Scan for the cell matching the given text and deliver its (X, Y) coordinate at center. 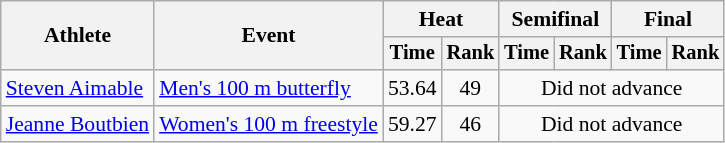
Final (668, 19)
Steven Aimable (78, 88)
Heat (441, 19)
49 (471, 88)
Men's 100 m butterfly (268, 88)
59.27 (412, 124)
Athlete (78, 36)
Semifinal (555, 19)
Event (268, 36)
Women's 100 m freestyle (268, 124)
46 (471, 124)
53.64 (412, 88)
Jeanne Boutbien (78, 124)
